Return the [X, Y] coordinate for the center point of the cell that contains the specified text.  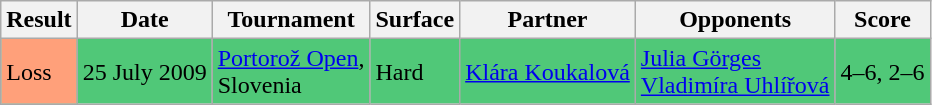
Klára Koukalová [548, 72]
Score [882, 20]
Result [39, 20]
Tournament [291, 20]
Opponents [735, 20]
Surface [415, 20]
25 July 2009 [144, 72]
Hard [415, 72]
Loss [39, 72]
Portorož Open, Slovenia [291, 72]
Date [144, 20]
Julia Görges Vladimíra Uhlířová [735, 72]
4–6, 2–6 [882, 72]
Partner [548, 20]
